Return [x, y] of the center of cell containing provided text 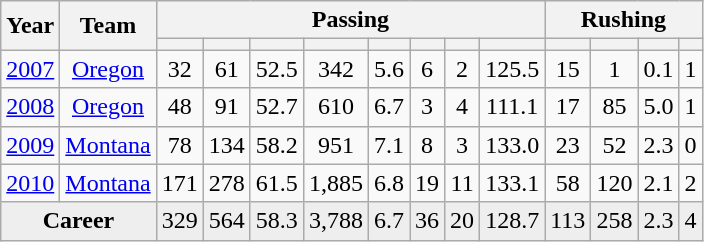
15 [568, 69]
3,788 [336, 221]
48 [180, 107]
134 [226, 145]
Career [78, 221]
23 [568, 145]
2008 [30, 107]
52.7 [276, 107]
32 [180, 69]
5.6 [388, 69]
1,885 [336, 183]
0 [690, 145]
7.1 [388, 145]
128.7 [512, 221]
Team [108, 26]
58.3 [276, 221]
6 [428, 69]
78 [180, 145]
52 [614, 145]
120 [614, 183]
61.5 [276, 183]
52.5 [276, 69]
17 [568, 107]
0.1 [658, 69]
91 [226, 107]
58 [568, 183]
329 [180, 221]
2007 [30, 69]
171 [180, 183]
19 [428, 183]
278 [226, 183]
6.8 [388, 183]
20 [462, 221]
8 [428, 145]
61 [226, 69]
951 [336, 145]
Rushing [624, 20]
258 [614, 221]
111.1 [512, 107]
85 [614, 107]
11 [462, 183]
2.1 [658, 183]
Year [30, 26]
125.5 [512, 69]
2009 [30, 145]
342 [336, 69]
113 [568, 221]
610 [336, 107]
2010 [30, 183]
58.2 [276, 145]
133.0 [512, 145]
5.0 [658, 107]
564 [226, 221]
36 [428, 221]
Passing [350, 20]
133.1 [512, 183]
